Search for the cell housing the specified text and yield its [x, y] center coordinate. 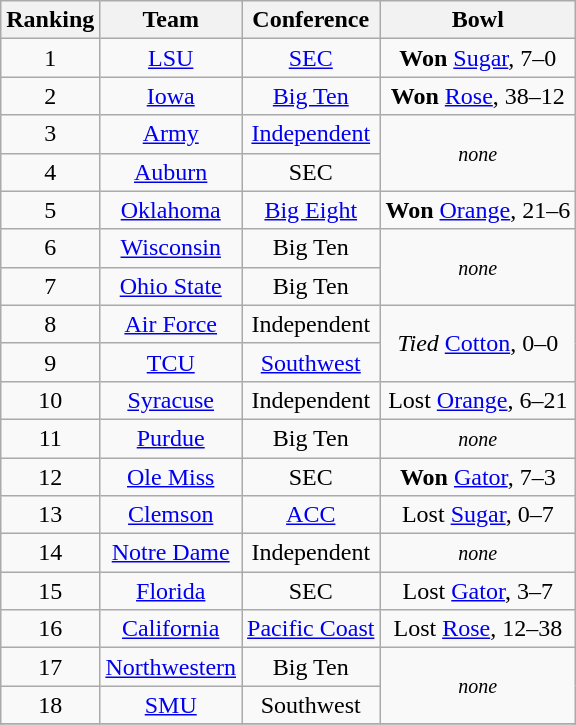
15 [50, 591]
Ohio State [171, 286]
Syracuse [171, 400]
9 [50, 362]
4 [50, 172]
18 [50, 705]
1 [50, 58]
11 [50, 438]
TCU [171, 362]
Florida [171, 591]
3 [50, 134]
10 [50, 400]
5 [50, 210]
Won Gator, 7–3 [478, 477]
Purdue [171, 438]
Northwestern [171, 667]
Lost Orange, 6–21 [478, 400]
Notre Dame [171, 553]
Ole Miss [171, 477]
Won Rose, 38–12 [478, 96]
7 [50, 286]
Lost Gator, 3–7 [478, 591]
Air Force [171, 324]
16 [50, 629]
12 [50, 477]
Oklahoma [171, 210]
2 [50, 96]
LSU [171, 58]
ACC [311, 515]
Lost Sugar, 0–7 [478, 515]
Team [171, 20]
Tied Cotton, 0–0 [478, 343]
Pacific Coast [311, 629]
8 [50, 324]
Big Eight [311, 210]
6 [50, 248]
17 [50, 667]
Won Sugar, 7–0 [478, 58]
14 [50, 553]
Army [171, 134]
Clemson [171, 515]
Lost Rose, 12–38 [478, 629]
Won Orange, 21–6 [478, 210]
Wisconsin [171, 248]
Iowa [171, 96]
Bowl [478, 20]
Conference [311, 20]
California [171, 629]
SMU [171, 705]
Auburn [171, 172]
Ranking [50, 20]
13 [50, 515]
